From the cell containing the given text, extract its center point as (X, Y) coordinate. 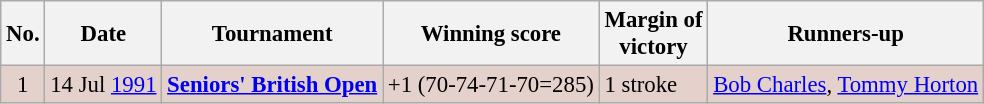
Winning score (492, 34)
No. (23, 34)
1 (23, 85)
Seniors' British Open (272, 85)
Runners-up (846, 34)
Bob Charles, Tommy Horton (846, 85)
Margin ofvictory (654, 34)
1 stroke (654, 85)
+1 (70-74-71-70=285) (492, 85)
Date (104, 34)
Tournament (272, 34)
14 Jul 1991 (104, 85)
